Search for the cell housing the specified text and yield its (X, Y) center coordinate. 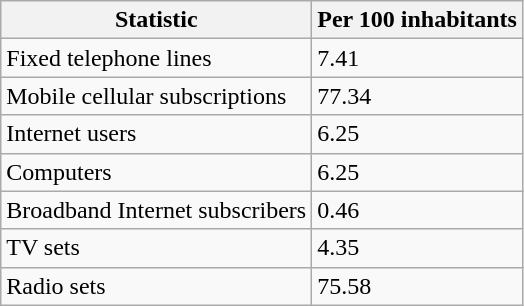
75.58 (418, 286)
77.34 (418, 96)
4.35 (418, 248)
0.46 (418, 210)
Internet users (156, 134)
Per 100 inhabitants (418, 20)
Fixed telephone lines (156, 58)
Statistic (156, 20)
Broadband Internet subscribers (156, 210)
TV sets (156, 248)
7.41 (418, 58)
Computers (156, 172)
Radio sets (156, 286)
Mobile cellular subscriptions (156, 96)
